Pinpoint the cell where the given text exists, returning its (X, Y) midpoint coordinate. 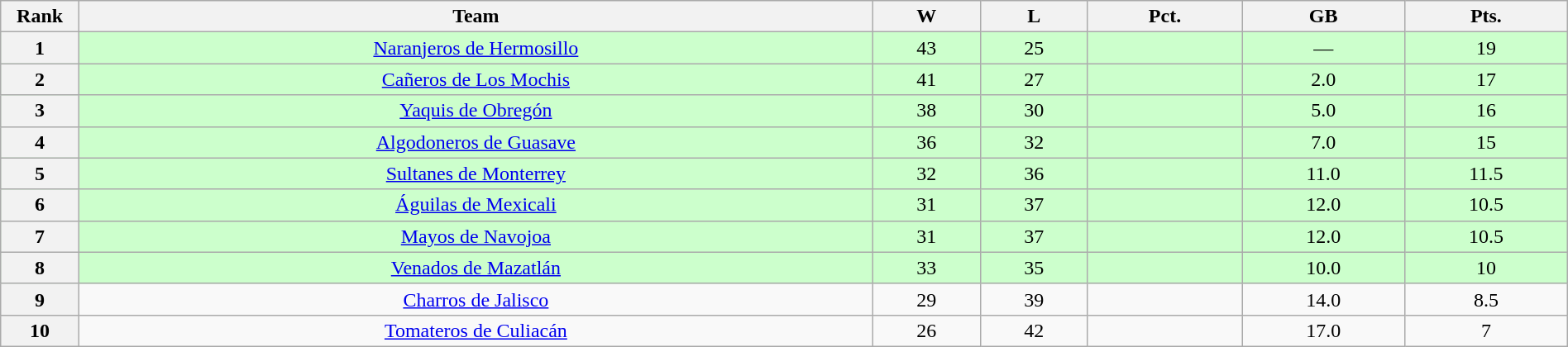
2.0 (1323, 79)
2 (40, 79)
Tomateros de Culiacán (476, 330)
14.0 (1323, 299)
1 (40, 48)
Venados de Mazatlán (476, 268)
6 (40, 205)
27 (1034, 79)
30 (1034, 111)
L (1034, 17)
15 (1487, 142)
11.0 (1323, 173)
17 (1487, 79)
43 (926, 48)
Algodoneros de Guasave (476, 142)
Sultanes de Monterrey (476, 173)
33 (926, 268)
26 (926, 330)
Yaquis de Obregón (476, 111)
35 (1034, 268)
38 (926, 111)
4 (40, 142)
8 (40, 268)
19 (1487, 48)
Pts. (1487, 17)
8.5 (1487, 299)
Team (476, 17)
39 (1034, 299)
3 (40, 111)
Rank (40, 17)
GB (1323, 17)
— (1323, 48)
5.0 (1323, 111)
Naranjeros de Hermosillo (476, 48)
Cañeros de Los Mochis (476, 79)
25 (1034, 48)
16 (1487, 111)
9 (40, 299)
Mayos de Navojoa (476, 236)
7.0 (1323, 142)
42 (1034, 330)
17.0 (1323, 330)
11.5 (1487, 173)
Pct. (1164, 17)
5 (40, 173)
Águilas de Mexicali (476, 205)
29 (926, 299)
W (926, 17)
41 (926, 79)
Charros de Jalisco (476, 299)
10.0 (1323, 268)
